Determine the (x, y) coordinate at the center of the cell enclosing the given text.  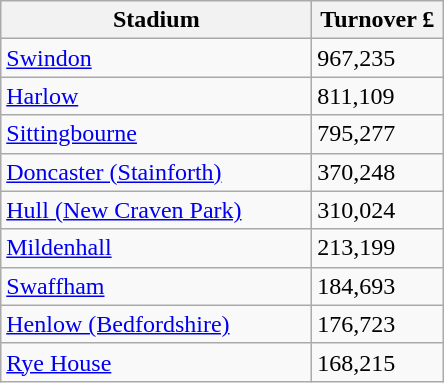
967,235 (378, 58)
Doncaster (Stainforth) (156, 172)
Sittingbourne (156, 134)
795,277 (378, 134)
176,723 (378, 324)
Harlow (156, 96)
Hull (New Craven Park) (156, 210)
Rye House (156, 362)
Swaffham (156, 286)
310,024 (378, 210)
Swindon (156, 58)
Mildenhall (156, 248)
Henlow (Bedfordshire) (156, 324)
168,215 (378, 362)
Stadium (156, 20)
213,199 (378, 248)
Turnover £ (378, 20)
184,693 (378, 286)
811,109 (378, 96)
370,248 (378, 172)
